Determine the [X, Y] coordinate at the center of the cell enclosing the given text.  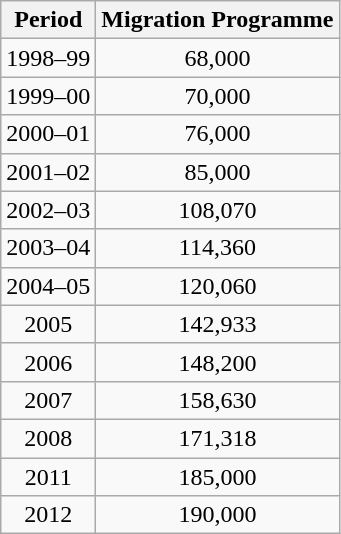
185,000 [218, 477]
85,000 [218, 172]
2008 [48, 438]
76,000 [218, 134]
142,933 [218, 324]
2003–04 [48, 248]
2001–02 [48, 172]
190,000 [218, 515]
171,318 [218, 438]
2004–05 [48, 286]
108,070 [218, 210]
120,060 [218, 286]
Migration Programme [218, 20]
2000–01 [48, 134]
68,000 [218, 58]
158,630 [218, 400]
70,000 [218, 96]
1998–99 [48, 58]
2006 [48, 362]
2007 [48, 400]
2012 [48, 515]
114,360 [218, 248]
148,200 [218, 362]
2005 [48, 324]
1999–00 [48, 96]
2002–03 [48, 210]
2011 [48, 477]
Period [48, 20]
